Return the (X, Y) coordinate for the center point of the cell that contains the specified text.  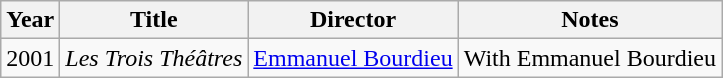
Title (154, 20)
Notes (590, 20)
With Emmanuel Bourdieu (590, 58)
2001 (30, 58)
Director (353, 20)
Emmanuel Bourdieu (353, 58)
Les Trois Théâtres (154, 58)
Year (30, 20)
